For the text-containing cell, return its midpoint in (X, Y) coordinate format. 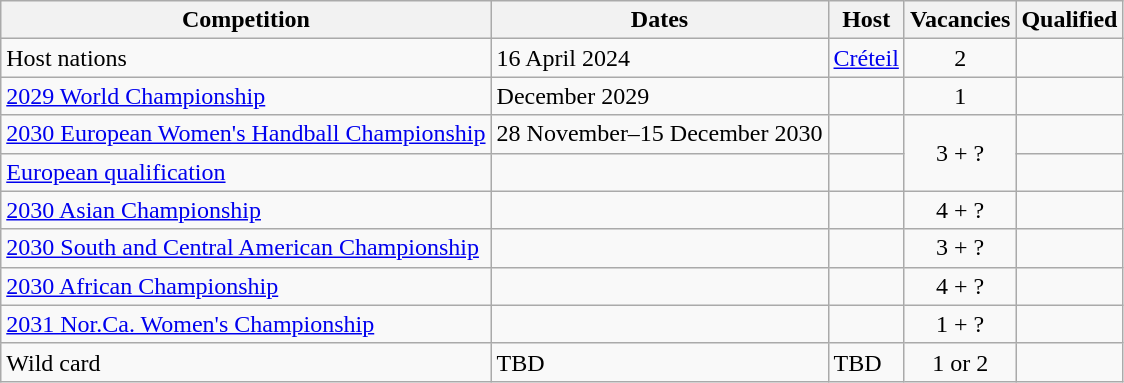
Competition (246, 20)
2031 Nor.Ca. Women's Championship (246, 324)
2030 Asian Championship (246, 210)
Vacancies (960, 20)
16 April 2024 (660, 58)
December 2029 (660, 96)
Wild card (246, 362)
2 (960, 58)
2030 South and Central American Championship (246, 248)
2030 African Championship (246, 286)
Host nations (246, 58)
Dates (660, 20)
Qualified (1070, 20)
1 (960, 96)
2030 European Women's Handball Championship (246, 134)
European qualification (246, 172)
28 November–15 December 2030 (660, 134)
Host (866, 20)
1 + ? (960, 324)
Créteil (866, 58)
1 or 2 (960, 362)
2029 World Championship (246, 96)
